For the text-containing cell, return its midpoint in (x, y) coordinate format. 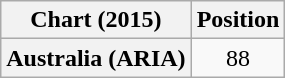
Position (238, 20)
88 (238, 58)
Chart (2015) (96, 20)
Australia (ARIA) (96, 58)
